Identify which cell holds the provided text, then report its (X, Y) central coordinate. 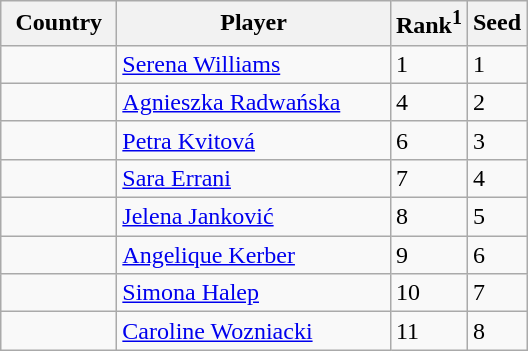
9 (428, 255)
11 (428, 331)
Serena Williams (254, 64)
2 (496, 102)
Caroline Wozniacki (254, 331)
Rank1 (428, 24)
Player (254, 24)
Angelique Kerber (254, 255)
Sara Errani (254, 178)
Jelena Janković (254, 217)
Simona Halep (254, 293)
Agnieszka Radwańska (254, 102)
10 (428, 293)
Seed (496, 24)
Petra Kvitová (254, 140)
3 (496, 140)
5 (496, 217)
Country (59, 24)
